Pinpoint the cell where the given text exists, returning its (X, Y) midpoint coordinate. 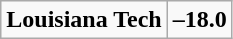
Louisiana Tech (84, 19)
–18.0 (200, 19)
